Detect which cell encompasses the target text, then output its [X, Y] center coordinate. 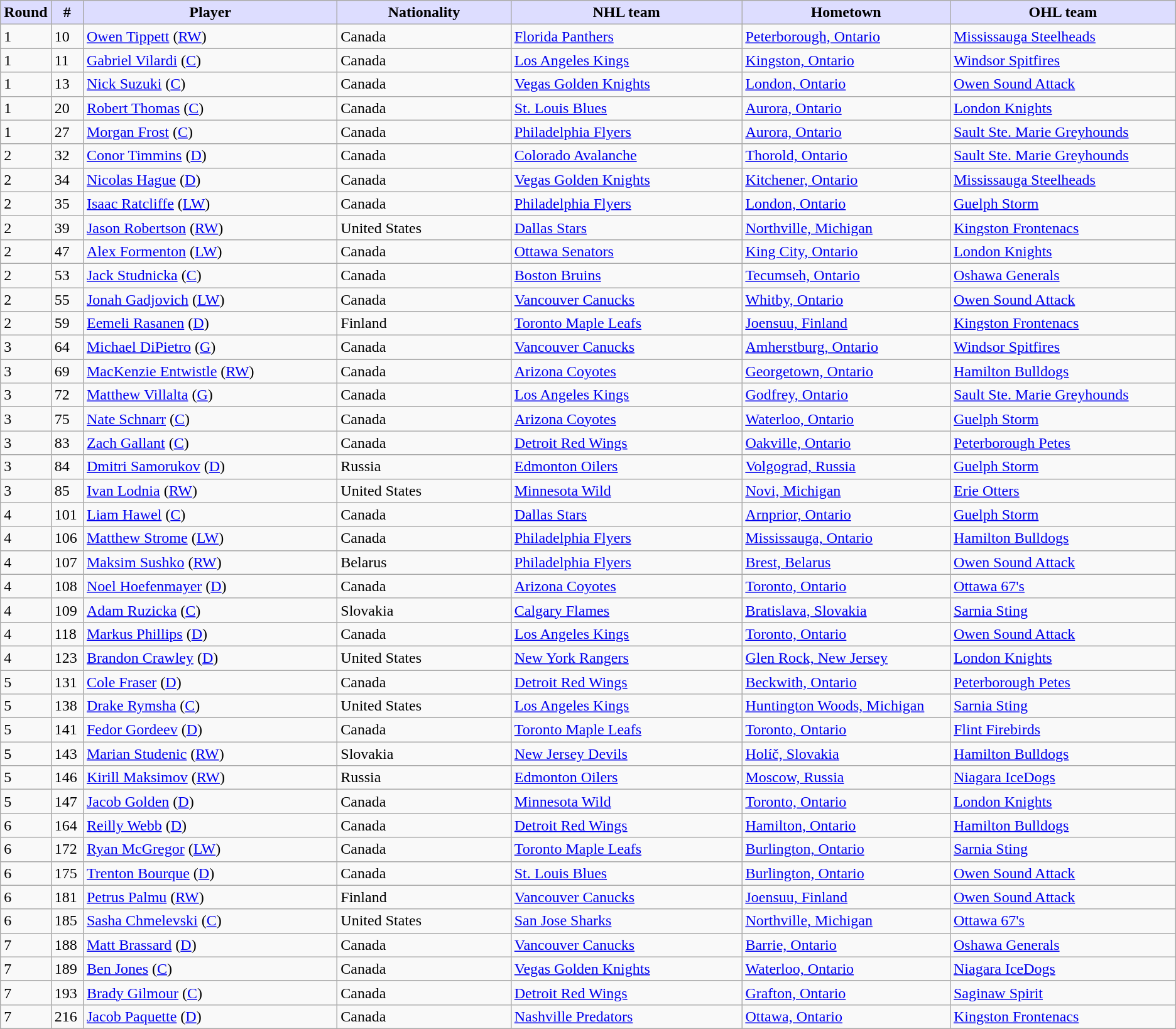
Sasha Chmelevski (C) [210, 921]
181 [67, 897]
Colorado Avalanche [626, 156]
Belarus [424, 562]
Alex Formenton (LW) [210, 251]
New Jersey Devils [626, 754]
Tecumseh, Ontario [846, 275]
Reilly Webb (D) [210, 825]
Jason Robertson (RW) [210, 227]
143 [67, 754]
Jack Studnicka (C) [210, 275]
New York Rangers [626, 658]
27 [67, 132]
Trenton Bourque (D) [210, 873]
Ryan McGregor (LW) [210, 849]
Arnprior, Ontario [846, 514]
Glen Rock, New Jersey [846, 658]
109 [67, 610]
72 [67, 395]
NHL team [626, 13]
193 [67, 993]
32 [67, 156]
Isaac Ratcliffe (LW) [210, 204]
Saginaw Spirit [1063, 993]
Eemeli Rasanen (D) [210, 324]
MacKenzie Entwistle (RW) [210, 371]
Kirill Maksimov (RW) [210, 778]
Barrie, Ontario [846, 945]
Cole Fraser (D) [210, 682]
Ottawa Senators [626, 251]
Michael DiPietro (G) [210, 347]
84 [67, 467]
Thorold, Ontario [846, 156]
106 [67, 538]
Volgograd, Russia [846, 467]
Peterborough, Ontario [846, 36]
Holíč, Slovakia [846, 754]
Nick Suzuki (C) [210, 84]
11 [67, 60]
Brest, Belarus [846, 562]
Maksim Sushko (RW) [210, 562]
Matthew Villalta (G) [210, 395]
107 [67, 562]
Novi, Michigan [846, 491]
Erie Otters [1063, 491]
Morgan Frost (C) [210, 132]
Ben Jones (C) [210, 969]
Player [210, 13]
164 [67, 825]
Ottawa, Ontario [846, 1016]
147 [67, 802]
Kitchener, Ontario [846, 180]
83 [67, 443]
Moscow, Russia [846, 778]
Amherstburg, Ontario [846, 347]
64 [67, 347]
Gabriel Vilardi (C) [210, 60]
188 [67, 945]
146 [67, 778]
Adam Ruzicka (C) [210, 610]
123 [67, 658]
59 [67, 324]
75 [67, 419]
Fedor Gordeev (D) [210, 730]
69 [67, 371]
Oakville, Ontario [846, 443]
Marian Studenic (RW) [210, 754]
King City, Ontario [846, 251]
Owen Tippett (RW) [210, 36]
Robert Thomas (C) [210, 108]
Jacob Paquette (D) [210, 1016]
Florida Panthers [626, 36]
Whitby, Ontario [846, 300]
Ivan Lodnia (RW) [210, 491]
Boston Bruins [626, 275]
Beckwith, Ontario [846, 682]
Nationality [424, 13]
13 [67, 84]
Brandon Crawley (D) [210, 658]
47 [67, 251]
39 [67, 227]
Matthew Strome (LW) [210, 538]
Flint Firebirds [1063, 730]
141 [67, 730]
Drake Rymsha (C) [210, 706]
Georgetown, Ontario [846, 371]
118 [67, 634]
189 [67, 969]
Calgary Flames [626, 610]
85 [67, 491]
Bratislava, Slovakia [846, 610]
10 [67, 36]
138 [67, 706]
53 [67, 275]
Conor Timmins (D) [210, 156]
Dmitri Samorukov (D) [210, 467]
OHL team [1063, 13]
San Jose Sharks [626, 921]
Nashville Predators [626, 1016]
185 [67, 921]
Jonah Gadjovich (LW) [210, 300]
131 [67, 682]
34 [67, 180]
Round [26, 13]
Jacob Golden (D) [210, 802]
# [67, 13]
20 [67, 108]
Brady Gilmour (C) [210, 993]
Markus Phillips (D) [210, 634]
Hamilton, Ontario [846, 825]
Liam Hawel (C) [210, 514]
Noel Hoefenmayer (D) [210, 586]
Nate Schnarr (C) [210, 419]
Petrus Palmu (RW) [210, 897]
Godfrey, Ontario [846, 395]
216 [67, 1016]
Matt Brassard (D) [210, 945]
108 [67, 586]
Huntington Woods, Michigan [846, 706]
Hometown [846, 13]
175 [67, 873]
Zach Gallant (C) [210, 443]
Grafton, Ontario [846, 993]
Mississauga, Ontario [846, 538]
101 [67, 514]
55 [67, 300]
35 [67, 204]
Kingston, Ontario [846, 60]
172 [67, 849]
Nicolas Hague (D) [210, 180]
